Detect which cell encompasses the target text, then output its [X, Y] center coordinate. 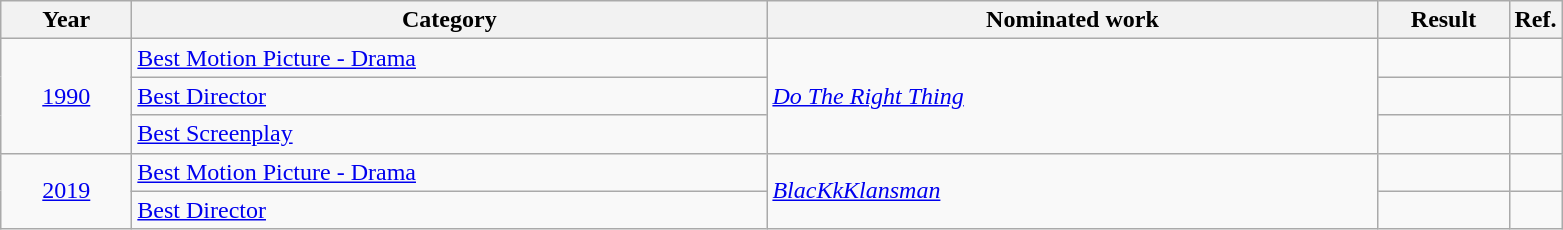
BlacKkKlansman [1072, 191]
Do The Right Thing [1072, 96]
Result [1444, 20]
Year [66, 20]
Nominated work [1072, 20]
Best Screenplay [450, 134]
1990 [66, 96]
2019 [66, 191]
Ref. [1536, 20]
Category [450, 20]
